Output the [X, Y] coordinate of the center of the cell containing the given text.  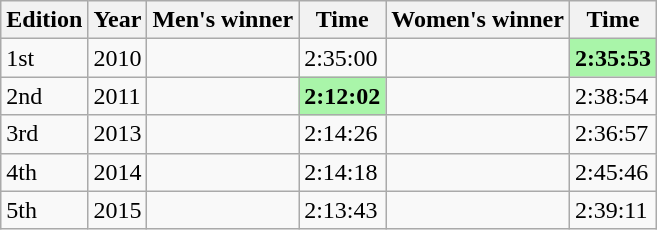
2014 [118, 172]
Men's winner [223, 20]
2011 [118, 96]
2:38:54 [612, 96]
Edition [44, 20]
2:13:43 [342, 210]
2:14:26 [342, 134]
2:36:57 [612, 134]
2nd [44, 96]
2:12:02 [342, 96]
Women's winner [478, 20]
2:14:18 [342, 172]
4th [44, 172]
2:39:11 [612, 210]
Year [118, 20]
2:35:53 [612, 58]
2015 [118, 210]
5th [44, 210]
2010 [118, 58]
2:35:00 [342, 58]
3rd [44, 134]
2:45:46 [612, 172]
2013 [118, 134]
1st [44, 58]
